From the cell containing the given text, extract its center point as [x, y] coordinate. 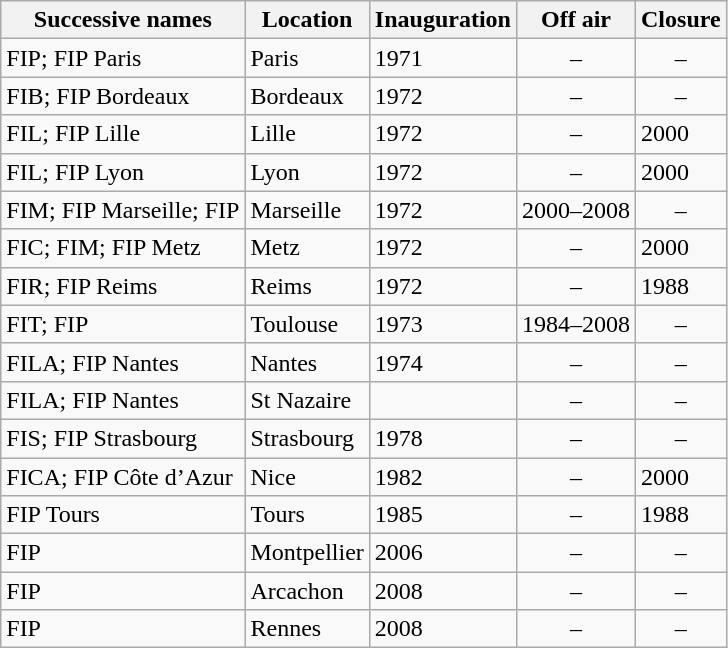
Lille [307, 134]
FIM; FIP Marseille; FIP [123, 210]
Strasbourg [307, 438]
Off air [576, 20]
Metz [307, 248]
Paris [307, 58]
Location [307, 20]
1973 [442, 324]
St Nazaire [307, 400]
Nice [307, 477]
Inauguration [442, 20]
FICA; FIP Côte d’Azur [123, 477]
FIR; FIP Reims [123, 286]
FIB; FIP Bordeaux [123, 96]
Arcachon [307, 591]
FIL; FIP Lille [123, 134]
FIP; FIP Paris [123, 58]
2006 [442, 553]
Successive names [123, 20]
Nantes [307, 362]
Montpellier [307, 553]
2000–2008 [576, 210]
Toulouse [307, 324]
Closure [682, 20]
Marseille [307, 210]
FIC; FIM; FIP Metz [123, 248]
Tours [307, 515]
FIT; FIP [123, 324]
FIP Tours [123, 515]
FIS; FIP Strasbourg [123, 438]
FIL; FIP Lyon [123, 172]
1985 [442, 515]
Lyon [307, 172]
1978 [442, 438]
1984–2008 [576, 324]
1982 [442, 477]
1971 [442, 58]
1974 [442, 362]
Bordeaux [307, 96]
Rennes [307, 629]
Reims [307, 286]
